Capture the cell that displays the provided text and extract its [x, y] central coordinate. 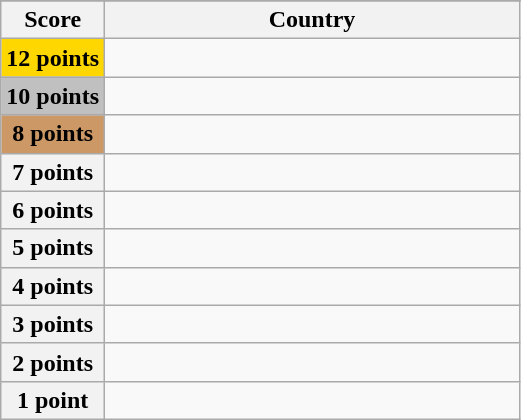
5 points [53, 248]
7 points [53, 172]
3 points [53, 324]
8 points [53, 134]
Country [312, 20]
1 point [53, 400]
12 points [53, 58]
10 points [53, 96]
4 points [53, 286]
6 points [53, 210]
2 points [53, 362]
Score [53, 20]
